Provide the [X, Y] coordinate of the cell's center where the given text is located.  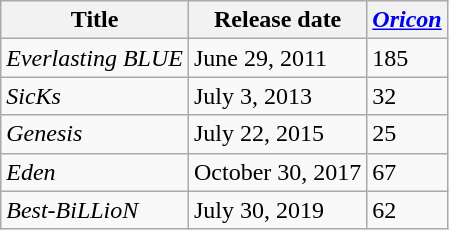
October 30, 2017 [277, 172]
Oricon [407, 20]
SicKs [95, 96]
Best-BiLLioN [95, 210]
32 [407, 96]
July 30, 2019 [277, 210]
67 [407, 172]
Everlasting BLUE [95, 58]
Release date [277, 20]
July 22, 2015 [277, 134]
25 [407, 134]
185 [407, 58]
Eden [95, 172]
Genesis [95, 134]
June 29, 2011 [277, 58]
July 3, 2013 [277, 96]
Title [95, 20]
62 [407, 210]
